Extract the (X, Y) coordinate from the center of the cell holding the provided text.  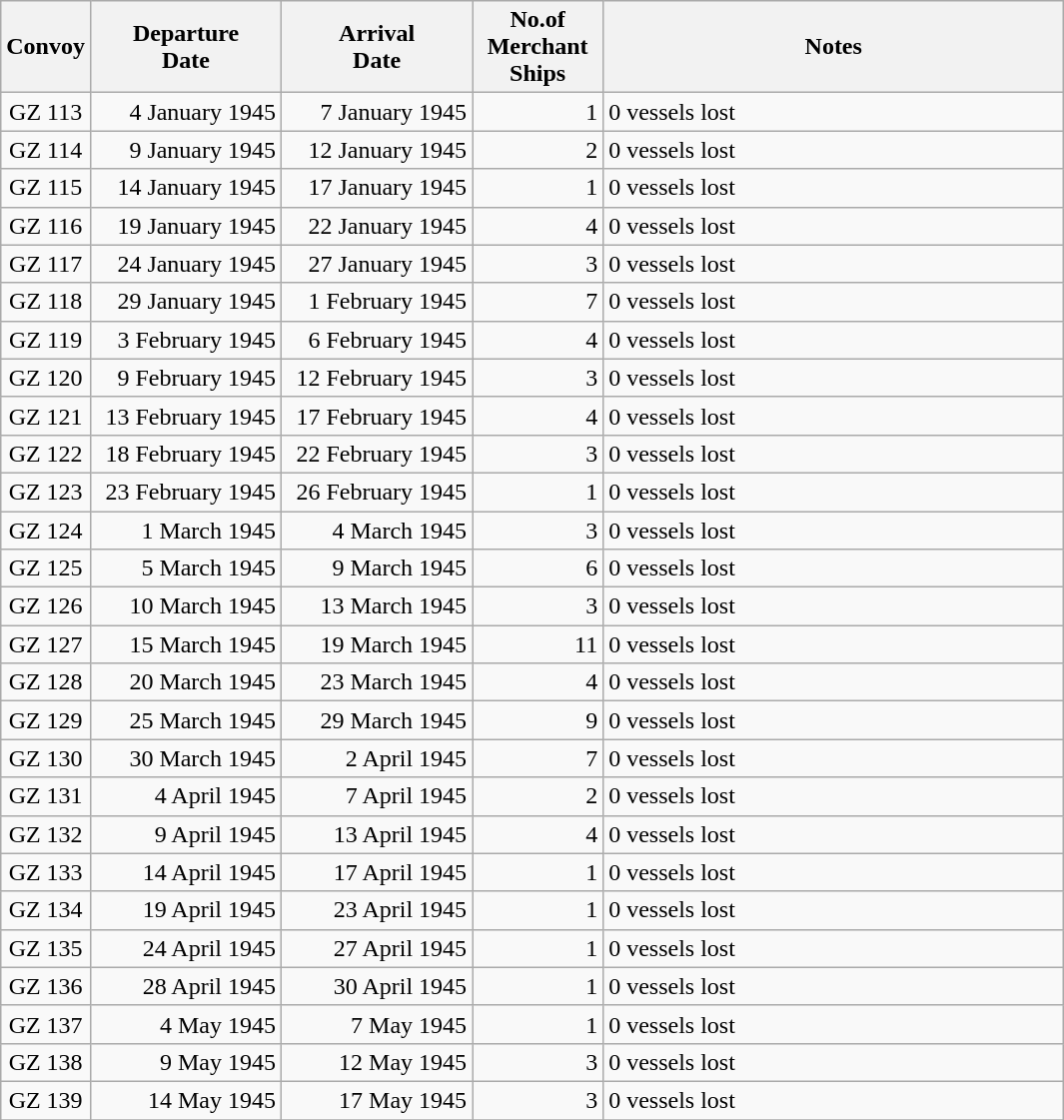
19 April 1945 (186, 910)
24 January 1945 (186, 264)
3 February 1945 (186, 340)
7 May 1945 (378, 1024)
GZ 134 (46, 910)
17 February 1945 (378, 416)
9 May 1945 (186, 1062)
6 February 1945 (378, 340)
17 May 1945 (378, 1100)
1 February 1945 (378, 302)
19 March 1945 (378, 644)
13 March 1945 (378, 606)
9 April 1945 (186, 834)
GZ 123 (46, 492)
9 February 1945 (186, 378)
No.of Merchant Ships (537, 47)
2 April 1945 (378, 758)
GZ 128 (46, 682)
4 April 1945 (186, 796)
9 (537, 720)
22 January 1945 (378, 226)
4 January 1945 (186, 112)
GZ 126 (46, 606)
GZ 130 (46, 758)
13 February 1945 (186, 416)
1 March 1945 (186, 531)
GZ 115 (46, 188)
26 February 1945 (378, 492)
28 April 1945 (186, 986)
9 January 1945 (186, 150)
15 March 1945 (186, 644)
29 March 1945 (378, 720)
GZ 137 (46, 1024)
17 January 1945 (378, 188)
GZ 114 (46, 150)
30 April 1945 (378, 986)
GZ 120 (46, 378)
GZ 135 (46, 948)
13 April 1945 (378, 834)
27 April 1945 (378, 948)
GZ 132 (46, 834)
14 April 1945 (186, 872)
GZ 118 (46, 302)
GZ 121 (46, 416)
11 (537, 644)
GZ 129 (46, 720)
17 April 1945 (378, 872)
6 (537, 568)
9 March 1945 (378, 568)
GZ 119 (46, 340)
20 March 1945 (186, 682)
GZ 113 (46, 112)
22 February 1945 (378, 454)
14 May 1945 (186, 1100)
30 March 1945 (186, 758)
7 January 1945 (378, 112)
Notes (833, 47)
24 April 1945 (186, 948)
GZ 125 (46, 568)
10 March 1945 (186, 606)
GZ 138 (46, 1062)
GZ 116 (46, 226)
27 January 1945 (378, 264)
GZ 122 (46, 454)
7 April 1945 (378, 796)
GZ 131 (46, 796)
29 January 1945 (186, 302)
18 February 1945 (186, 454)
19 January 1945 (186, 226)
GZ 117 (46, 264)
4 May 1945 (186, 1024)
12 January 1945 (378, 150)
23 March 1945 (378, 682)
GZ 133 (46, 872)
4 March 1945 (378, 531)
DepartureDate (186, 47)
ArrivalDate (378, 47)
GZ 124 (46, 531)
Convoy (46, 47)
23 February 1945 (186, 492)
25 March 1945 (186, 720)
14 January 1945 (186, 188)
12 February 1945 (378, 378)
12 May 1945 (378, 1062)
GZ 139 (46, 1100)
GZ 127 (46, 644)
23 April 1945 (378, 910)
5 March 1945 (186, 568)
GZ 136 (46, 986)
